Find where the given text appears and provide that cell's center as (x, y) coordinate. 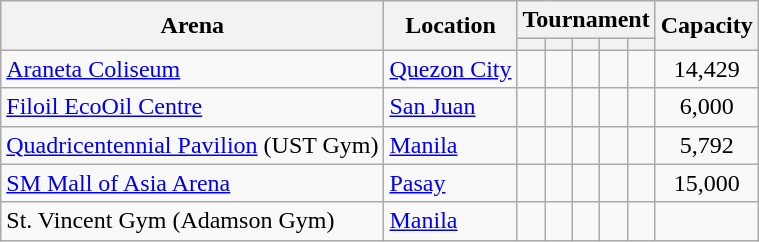
Quezon City (450, 69)
5,792 (706, 145)
San Juan (450, 107)
6,000 (706, 107)
Quadricentennial Pavilion (UST Gym) (192, 145)
Filoil EcoOil Centre (192, 107)
Pasay (450, 183)
15,000 (706, 183)
SM Mall of Asia Arena (192, 183)
Arena (192, 26)
Location (450, 26)
Araneta Coliseum (192, 69)
14,429 (706, 69)
Capacity (706, 26)
St. Vincent Gym (Adamson Gym) (192, 221)
Tournament (586, 20)
